Locate the cell with the specified text and output its (x, y) center coordinate. 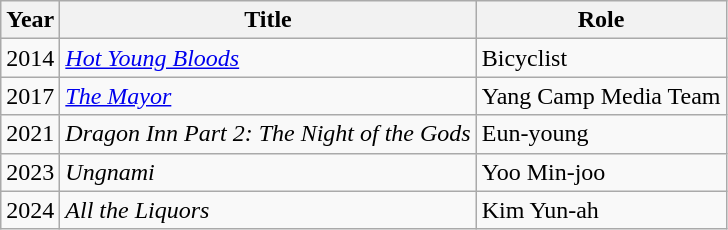
Ungnami (268, 172)
Yang Camp Media Team (601, 96)
2014 (30, 58)
Dragon Inn Part 2: The Night of the Gods (268, 134)
Year (30, 20)
Title (268, 20)
The Mayor (268, 96)
2021 (30, 134)
Hot Young Bloods (268, 58)
Eun-young (601, 134)
2024 (30, 210)
Bicyclist (601, 58)
Role (601, 20)
All the Liquors (268, 210)
Kim Yun-ah (601, 210)
2017 (30, 96)
2023 (30, 172)
Yoo Min-joo (601, 172)
